Scan for the cell matching the given text and deliver its [x, y] coordinate at center. 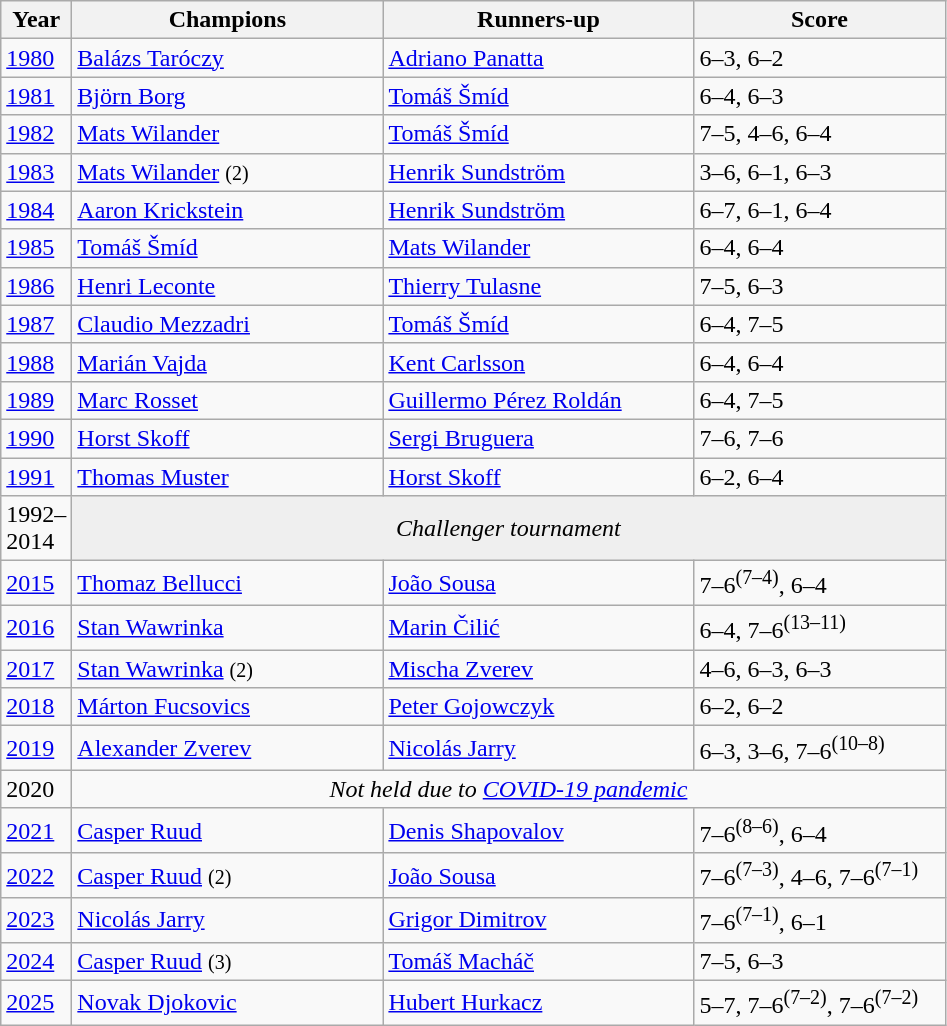
Henri Leconte [228, 286]
Runners-up [538, 20]
Claudio Mezzadri [228, 324]
1983 [36, 172]
6–3, 6–2 [820, 58]
Casper Ruud [228, 830]
Alexander Zverev [228, 748]
2019 [36, 748]
Thierry Tulasne [538, 286]
Marin Čilić [538, 628]
Casper Ruud (3) [228, 961]
2018 [36, 707]
Mats Wilander (2) [228, 172]
6–4, 6–3 [820, 96]
Stan Wawrinka [228, 628]
5–7, 7–6(7–2), 7–6(7–2) [820, 1002]
Score [820, 20]
6–2, 6–2 [820, 707]
2024 [36, 961]
2021 [36, 830]
Peter Gojowczyk [538, 707]
7–5, 4–6, 6–4 [820, 134]
1991 [36, 477]
Challenger tournament [508, 528]
2025 [36, 1002]
3–6, 6–1, 6–3 [820, 172]
Márton Fucsovics [228, 707]
Balázs Taróczy [228, 58]
1987 [36, 324]
Björn Borg [228, 96]
6–2, 6–4 [820, 477]
Not held due to COVID-19 pandemic [508, 789]
Novak Djokovic [228, 1002]
2022 [36, 876]
7–6(7–4), 6–4 [820, 584]
Champions [228, 20]
Casper Ruud (2) [228, 876]
Mischa Zverev [538, 669]
Tomáš Macháč [538, 961]
1986 [36, 286]
6–3, 3–6, 7–6(10–8) [820, 748]
Grigor Dimitrov [538, 920]
1990 [36, 438]
7–6(7–3), 4–6, 7–6(7–1) [820, 876]
Adriano Panatta [538, 58]
1992–2014 [36, 528]
Kent Carlsson [538, 362]
Stan Wawrinka (2) [228, 669]
1982 [36, 134]
1989 [36, 400]
2015 [36, 584]
1985 [36, 248]
2020 [36, 789]
Sergi Bruguera [538, 438]
2023 [36, 920]
7–6(8–6), 6–4 [820, 830]
Year [36, 20]
Marián Vajda [228, 362]
Thomaz Bellucci [228, 584]
1980 [36, 58]
1988 [36, 362]
Thomas Muster [228, 477]
Guillermo Pérez Roldán [538, 400]
1984 [36, 210]
7–6(7–1), 6–1 [820, 920]
6–4, 7–6(13–11) [820, 628]
1981 [36, 96]
Aaron Krickstein [228, 210]
7–6, 7–6 [820, 438]
Denis Shapovalov [538, 830]
Marc Rosset [228, 400]
4–6, 6–3, 6–3 [820, 669]
2016 [36, 628]
2017 [36, 669]
6–7, 6–1, 6–4 [820, 210]
Hubert Hurkacz [538, 1002]
